Provide the [X, Y] coordinate of the cell's center where the given text is located.  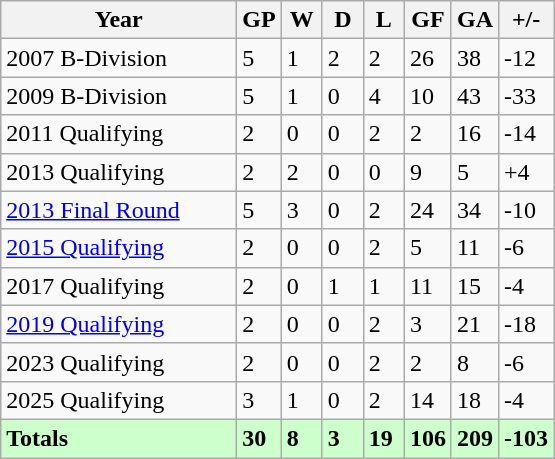
21 [474, 324]
2019 Qualifying [119, 324]
+4 [526, 172]
2025 Qualifying [119, 400]
+/- [526, 20]
GP [259, 20]
2013 Qualifying [119, 172]
2023 Qualifying [119, 362]
24 [428, 210]
16 [474, 134]
34 [474, 210]
D [342, 20]
43 [474, 96]
2013 Final Round [119, 210]
Totals [119, 438]
L [384, 20]
GF [428, 20]
14 [428, 400]
2011 Qualifying [119, 134]
-18 [526, 324]
15 [474, 286]
19 [384, 438]
106 [428, 438]
26 [428, 58]
2015 Qualifying [119, 248]
2009 B-Division [119, 96]
-12 [526, 58]
Year [119, 20]
38 [474, 58]
-10 [526, 210]
GA [474, 20]
2007 B-Division [119, 58]
10 [428, 96]
-103 [526, 438]
30 [259, 438]
-33 [526, 96]
2017 Qualifying [119, 286]
W [302, 20]
4 [384, 96]
9 [428, 172]
18 [474, 400]
-14 [526, 134]
209 [474, 438]
